Identify which cell holds the provided text, then report its [X, Y] central coordinate. 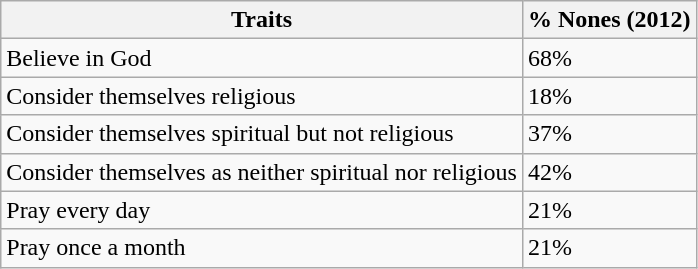
68% [609, 58]
18% [609, 96]
Pray every day [262, 210]
% Nones (2012) [609, 20]
Traits [262, 20]
Consider themselves as neither spiritual nor religious [262, 172]
Pray once a month [262, 248]
42% [609, 172]
Believe in God [262, 58]
Consider themselves religious [262, 96]
Consider themselves spiritual but not religious [262, 134]
37% [609, 134]
